Find where the given text appears and provide that cell's center as [x, y] coordinate. 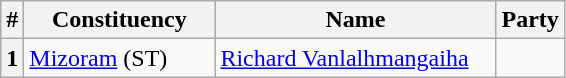
1 [12, 58]
Mizoram (ST) [120, 58]
Name [356, 20]
Constituency [120, 20]
Party [530, 20]
Richard Vanlalhmangaiha [356, 58]
# [12, 20]
